Pinpoint the cell where the given text exists, returning its [X, Y] midpoint coordinate. 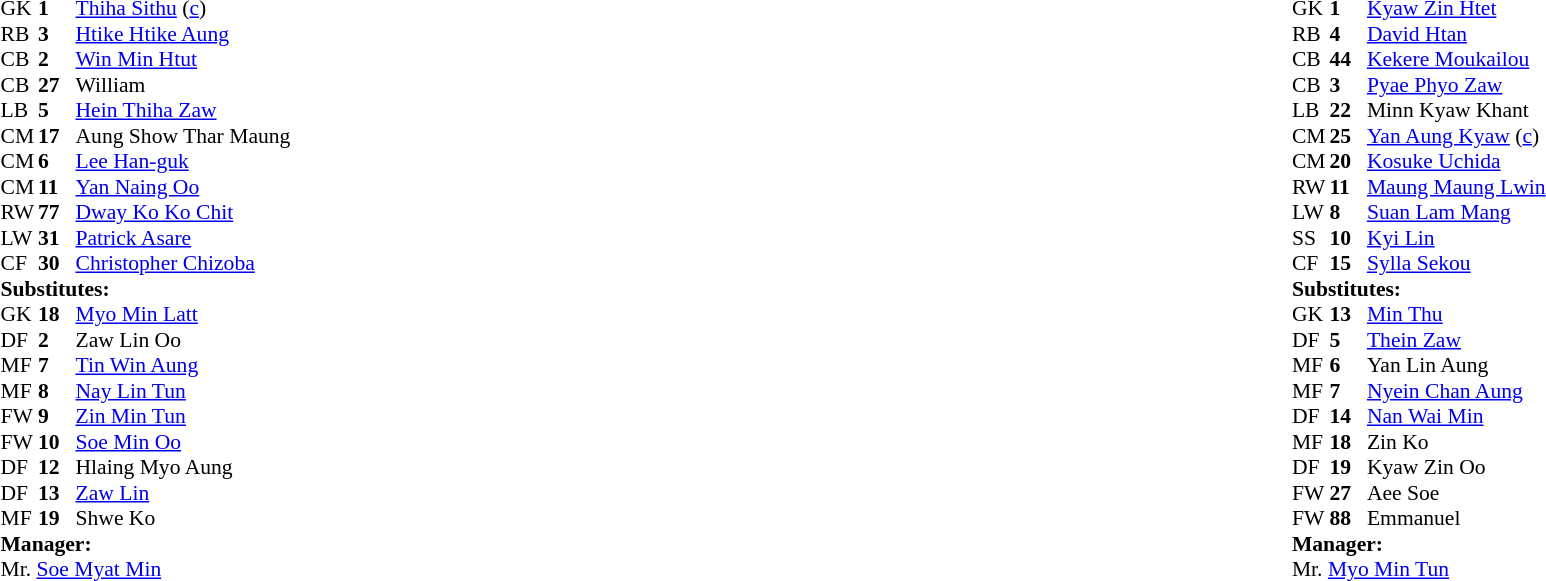
31 [57, 238]
12 [57, 467]
Christopher Chizoba [184, 263]
Aee Soe [1456, 493]
Zin Min Tun [184, 417]
Kekere Moukailou [1456, 59]
Yan Lin Aung [1456, 365]
Suan Lam Mang [1456, 213]
Pyae Phyo Zaw [1456, 85]
Kyaw Zin Oo [1456, 467]
20 [1348, 161]
Kosuke Uchida [1456, 161]
30 [57, 263]
Shwe Ko [184, 519]
77 [57, 213]
9 [57, 417]
17 [57, 136]
Kyi Lin [1456, 238]
William [184, 85]
4 [1348, 34]
Zin Ko [1456, 442]
Nay Lin Tun [184, 391]
22 [1348, 111]
Yan Naing Oo [184, 187]
Sylla Sekou [1456, 263]
Maung Maung Lwin [1456, 187]
15 [1348, 263]
Win Min Htut [184, 59]
Tin Win Aung [184, 365]
Hein Thiha Zaw [184, 111]
Hlaing Myo Aung [184, 467]
Thein Zaw [1456, 340]
Nan Wai Min [1456, 417]
25 [1348, 136]
Min Thu [1456, 315]
Htike Htike Aung [184, 34]
88 [1348, 519]
Patrick Asare [184, 238]
44 [1348, 59]
Aung Show Thar Maung [184, 136]
Yan Aung Kyaw (c) [1456, 136]
Emmanuel [1456, 519]
Lee Han-guk [184, 161]
David Htan [1456, 34]
SS [1311, 238]
Myo Min Latt [184, 315]
Zaw Lin Oo [184, 340]
Minn Kyaw Khant [1456, 111]
Dway Ko Ko Chit [184, 213]
Zaw Lin [184, 493]
Nyein Chan Aung [1456, 391]
Soe Min Oo [184, 442]
14 [1348, 417]
